Pinpoint the cell where the given text exists, returning its [X, Y] midpoint coordinate. 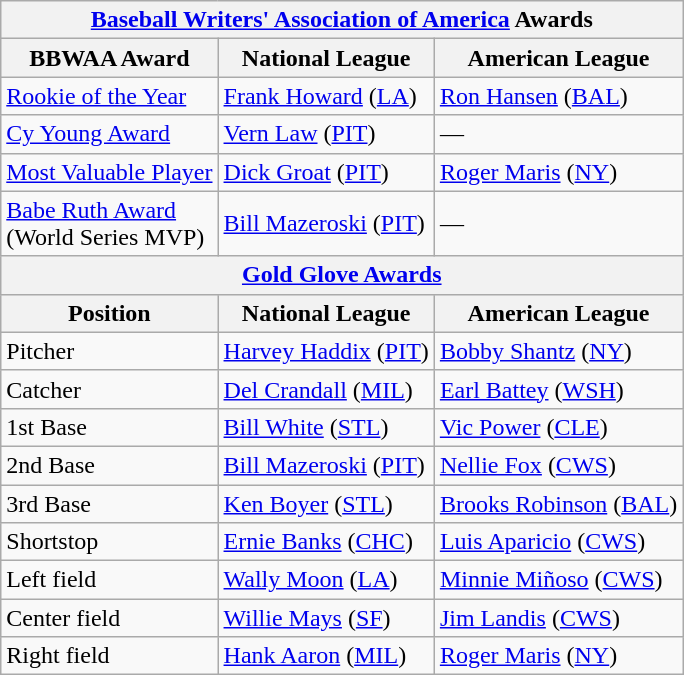
Ernie Banks (CHC) [326, 542]
3rd Base [110, 503]
BBWAA Award [110, 58]
Brooks Robinson (BAL) [558, 503]
Del Crandall (MIL) [326, 389]
Bill White (STL) [326, 427]
Rookie of the Year [110, 96]
Most Valuable Player [110, 172]
Hank Aaron (MIL) [326, 656]
Ron Hansen (BAL) [558, 96]
Position [110, 313]
Pitcher [110, 351]
Harvey Haddix (PIT) [326, 351]
Ken Boyer (STL) [326, 503]
Wally Moon (LA) [326, 580]
Minnie Miñoso (CWS) [558, 580]
Bobby Shantz (NY) [558, 351]
Right field [110, 656]
Gold Glove Awards [342, 275]
Shortstop [110, 542]
Center field [110, 618]
Willie Mays (SF) [326, 618]
Jim Landis (CWS) [558, 618]
Catcher [110, 389]
1st Base [110, 427]
Dick Groat (PIT) [326, 172]
Vic Power (CLE) [558, 427]
Nellie Fox (CWS) [558, 465]
Vern Law (PIT) [326, 134]
Luis Aparicio (CWS) [558, 542]
Frank Howard (LA) [326, 96]
Baseball Writers' Association of America Awards [342, 20]
Left field [110, 580]
2nd Base [110, 465]
Earl Battey (WSH) [558, 389]
Babe Ruth Award(World Series MVP) [110, 224]
Cy Young Award [110, 134]
